Scan for the cell matching the given text and deliver its (X, Y) coordinate at center. 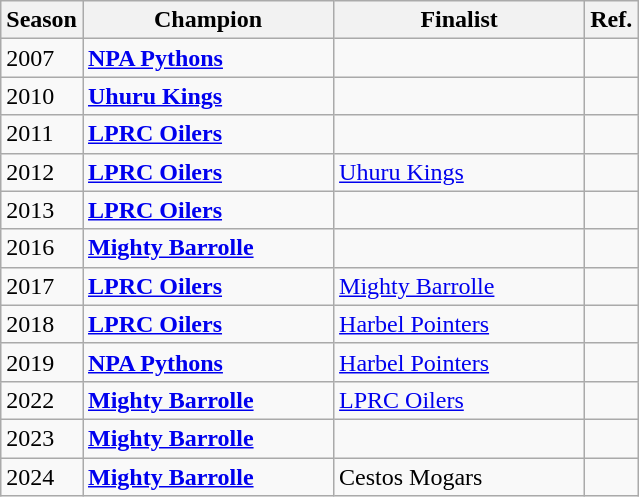
Champion (208, 20)
2016 (42, 248)
2018 (42, 324)
2010 (42, 96)
Finalist (460, 20)
2012 (42, 172)
Season (42, 20)
2017 (42, 286)
2022 (42, 400)
2007 (42, 58)
Cestos Mogars (460, 477)
2013 (42, 210)
2019 (42, 362)
2024 (42, 477)
2011 (42, 134)
Ref. (612, 20)
2023 (42, 438)
